Search for the cell housing the specified text and yield its (x, y) center coordinate. 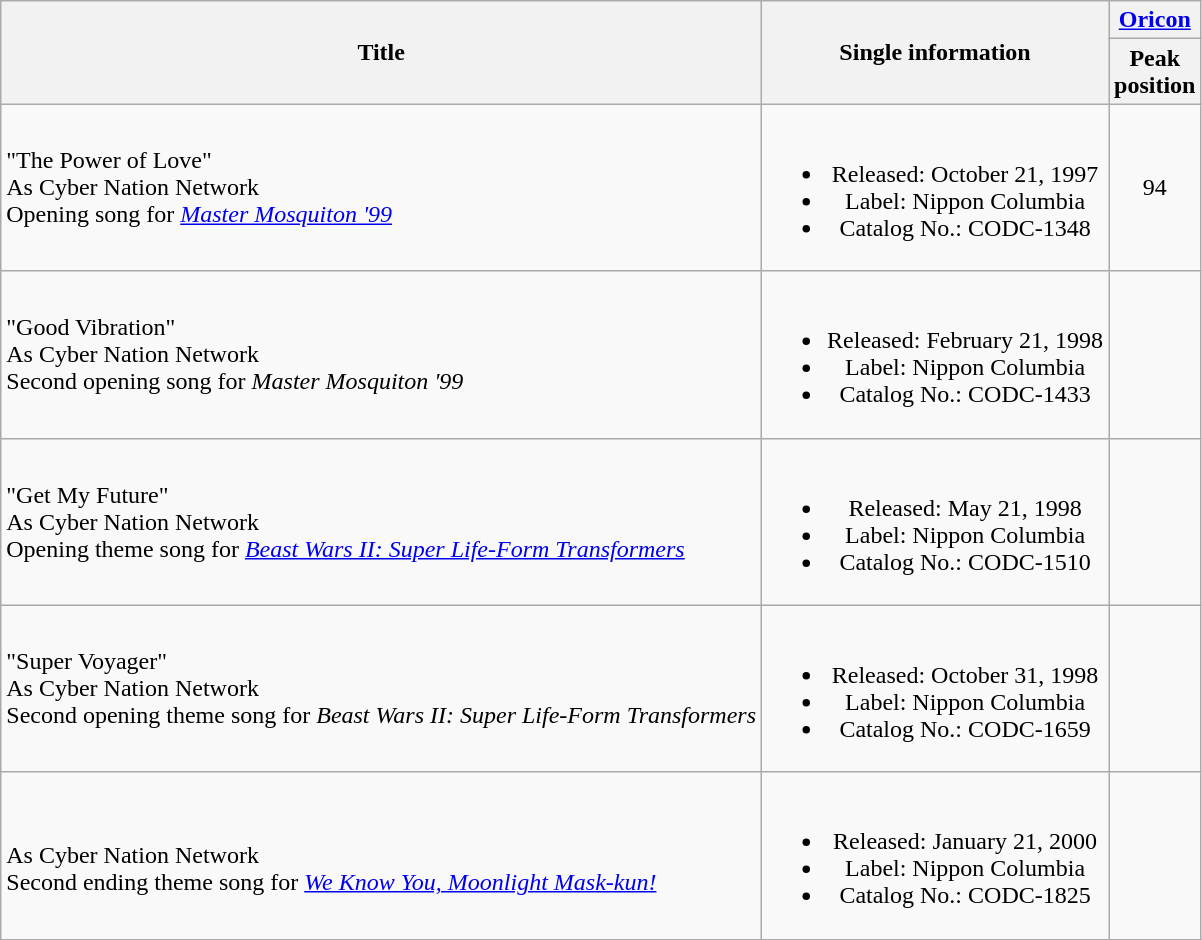
"The Power of Love"As Cyber Nation NetworkOpening song for Master Mosquiton '99 (382, 188)
94 (1155, 188)
"Super Voyager"As Cyber Nation NetworkSecond opening theme song for Beast Wars II: Super Life-Form Transformers (382, 688)
Released: February 21, 1998Label: Nippon ColumbiaCatalog No.: CODC-1433 (936, 354)
Released: May 21, 1998Label: Nippon ColumbiaCatalog No.: CODC-1510 (936, 522)
Oricon (1155, 20)
"Good Vibration"As Cyber Nation NetworkSecond opening song for Master Mosquiton '99 (382, 354)
Released: January 21, 2000Label: Nippon ColumbiaCatalog No.: CODC-1825 (936, 856)
Single information (936, 52)
Title (382, 52)
Peakposition (1155, 72)
"Get My Future"As Cyber Nation NetworkOpening theme song for Beast Wars II: Super Life-Form Transformers (382, 522)
Released: October 31, 1998Label: Nippon ColumbiaCatalog No.: CODC-1659 (936, 688)
As Cyber Nation NetworkSecond ending theme song for We Know You, Moonlight Mask-kun! (382, 856)
Released: October 21, 1997Label: Nippon ColumbiaCatalog No.: CODC-1348 (936, 188)
